Capture the cell that displays the provided text and extract its [x, y] central coordinate. 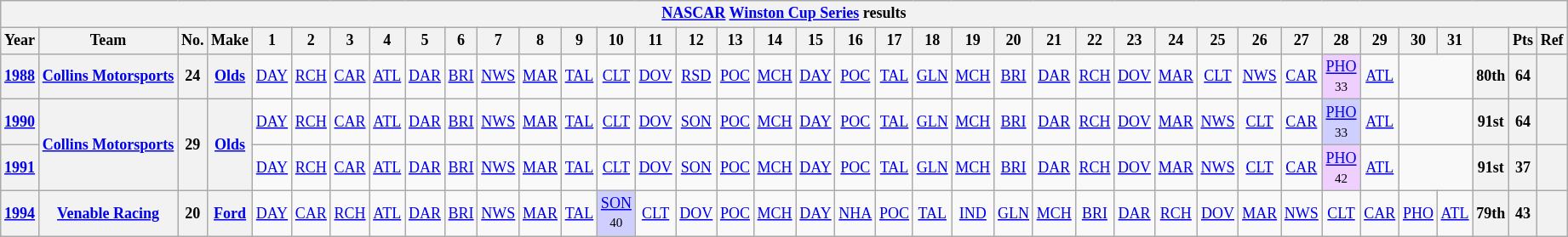
43 [1524, 213]
Team [107, 41]
28 [1342, 41]
PHO42 [1342, 167]
Pts [1524, 41]
1991 [20, 167]
23 [1135, 41]
RSD [696, 76]
13 [735, 41]
NHA [856, 213]
10 [616, 41]
14 [775, 41]
27 [1301, 41]
19 [973, 41]
17 [895, 41]
3 [350, 41]
6 [461, 41]
Ref [1552, 41]
Venable Racing [107, 213]
7 [499, 41]
12 [696, 41]
31 [1455, 41]
15 [815, 41]
Make [230, 41]
Year [20, 41]
21 [1054, 41]
11 [655, 41]
PHO [1418, 213]
79th [1491, 213]
18 [932, 41]
26 [1260, 41]
25 [1217, 41]
4 [387, 41]
37 [1524, 167]
5 [426, 41]
1988 [20, 76]
9 [579, 41]
80th [1491, 76]
1990 [20, 122]
16 [856, 41]
IND [973, 213]
1 [272, 41]
Ford [230, 213]
NASCAR Winston Cup Series results [784, 14]
1994 [20, 213]
No. [192, 41]
30 [1418, 41]
2 [311, 41]
22 [1095, 41]
8 [541, 41]
SON40 [616, 213]
